Search for the cell housing the specified text and yield its (x, y) center coordinate. 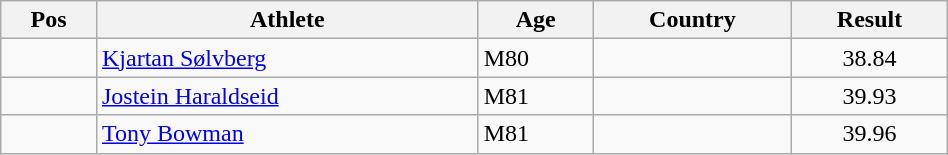
Country (692, 20)
Jostein Haraldseid (287, 96)
Kjartan Sølvberg (287, 58)
Result (870, 20)
Age (536, 20)
39.96 (870, 134)
M80 (536, 58)
38.84 (870, 58)
39.93 (870, 96)
Pos (49, 20)
Athlete (287, 20)
Tony Bowman (287, 134)
